Locate the cell with the specified text and output its [x, y] center coordinate. 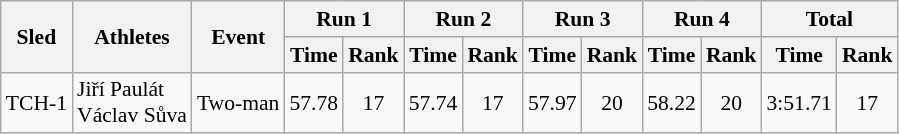
57.78 [314, 102]
3:51.71 [798, 102]
Total [829, 19]
Two-man [238, 102]
Run 4 [702, 19]
Run 3 [582, 19]
57.74 [434, 102]
57.97 [552, 102]
Jiří PaulátVáclav Sůva [132, 102]
Athletes [132, 36]
Sled [36, 36]
58.22 [672, 102]
TCH-1 [36, 102]
Run 1 [344, 19]
Event [238, 36]
Run 2 [464, 19]
